Return the (x, y) coordinate for the center point of the cell that contains the specified text.  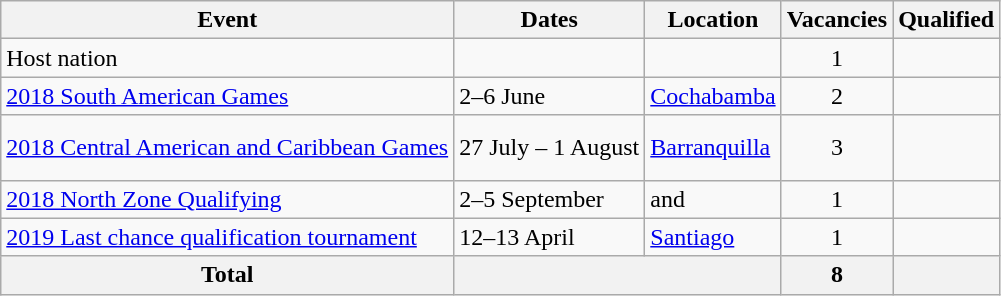
Event (228, 20)
27 July – 1 August (550, 148)
Total (228, 275)
and (713, 199)
2019 Last chance qualification tournament (228, 237)
Host nation (228, 58)
3 (837, 148)
2–6 June (550, 96)
2018 Central American and Caribbean Games (228, 148)
8 (837, 275)
Barranquilla (713, 148)
Santiago (713, 237)
Qualified (946, 20)
2 (837, 96)
Location (713, 20)
Vacancies (837, 20)
12–13 April (550, 237)
2–5 September (550, 199)
2018 North Zone Qualifying (228, 199)
Dates (550, 20)
Cochabamba (713, 96)
2018 South American Games (228, 96)
